Pinpoint the cell where the given text exists, returning its [X, Y] midpoint coordinate. 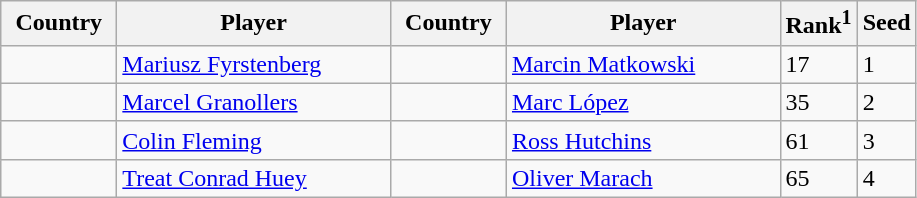
61 [818, 140]
Ross Hutchins [643, 140]
4 [886, 178]
1 [886, 64]
3 [886, 140]
Oliver Marach [643, 178]
Marcin Matkowski [643, 64]
Colin Fleming [254, 140]
35 [818, 102]
Rank1 [818, 24]
Marc López [643, 102]
Seed [886, 24]
17 [818, 64]
65 [818, 178]
2 [886, 102]
Treat Conrad Huey [254, 178]
Marcel Granollers [254, 102]
Mariusz Fyrstenberg [254, 64]
